Return the (X, Y) coordinate for the center point of the cell that contains the specified text.  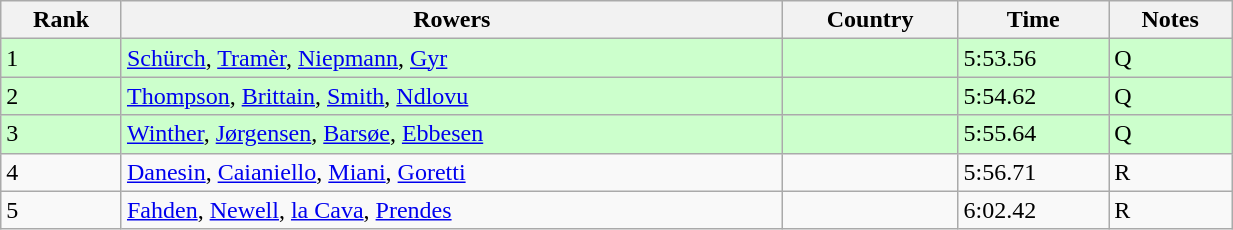
Rowers (452, 20)
3 (62, 134)
Schürch, Tramèr, Niepmann, Gyr (452, 58)
Notes (1170, 20)
5:54.62 (1034, 96)
Winther, Jørgensen, Barsøe, Ebbesen (452, 134)
5:56.71 (1034, 172)
5:53.56 (1034, 58)
4 (62, 172)
Danesin, Caianiello, Miani, Goretti (452, 172)
Rank (62, 20)
2 (62, 96)
Fahden, Newell, la Cava, Prendes (452, 210)
6:02.42 (1034, 210)
1 (62, 58)
5:55.64 (1034, 134)
Thompson, Brittain, Smith, Ndlovu (452, 96)
Time (1034, 20)
5 (62, 210)
Country (870, 20)
